Output the [X, Y] coordinate of the center of the cell containing the given text.  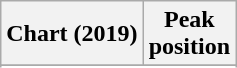
Peak position [189, 34]
Chart (2019) [72, 34]
